Search for the cell housing the specified text and yield its [X, Y] center coordinate. 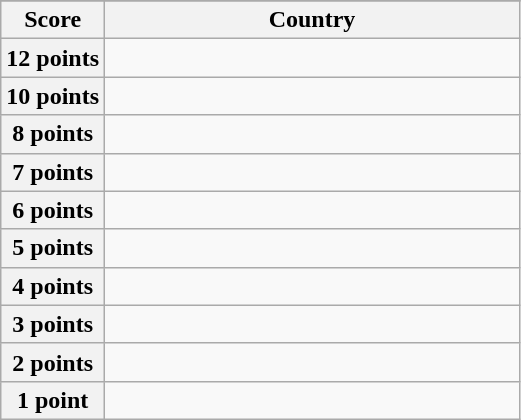
3 points [53, 324]
7 points [53, 172]
Score [53, 20]
2 points [53, 362]
8 points [53, 134]
12 points [53, 58]
6 points [53, 210]
4 points [53, 286]
5 points [53, 248]
10 points [53, 96]
1 point [53, 400]
Country [312, 20]
